Identify which cell holds the provided text, then report its (x, y) central coordinate. 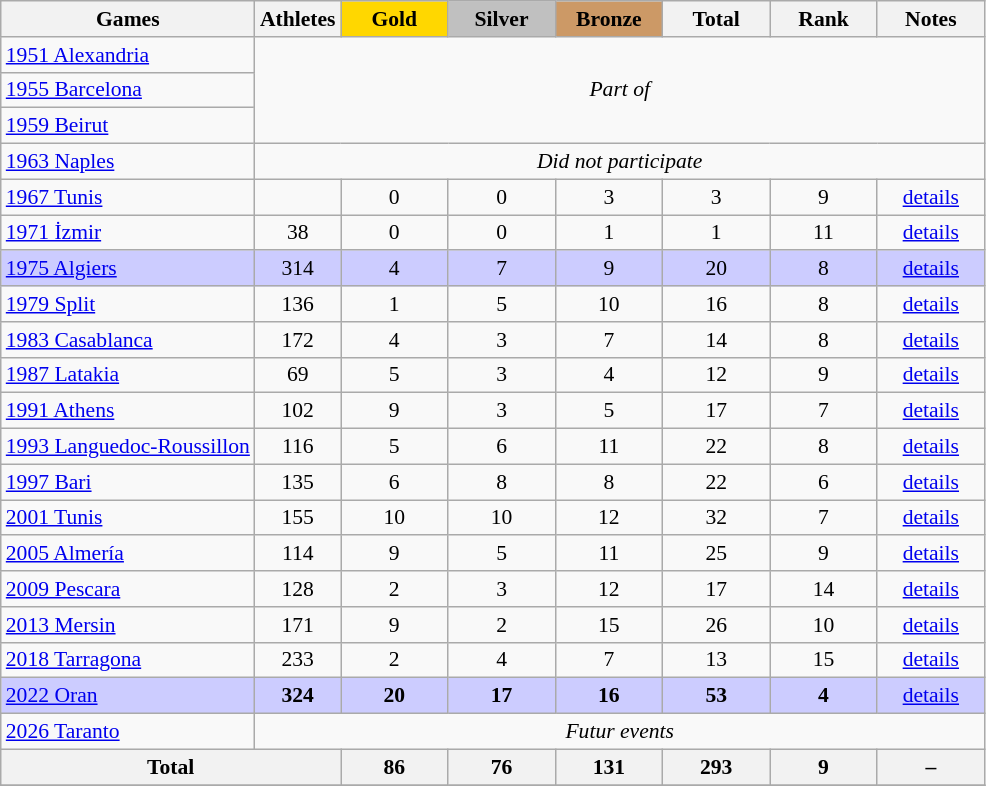
135 (298, 482)
69 (298, 375)
1975 Algiers (128, 269)
128 (298, 589)
1987 Latakia (128, 375)
– (930, 767)
25 (716, 554)
Part of (620, 90)
2018 Tarragona (128, 660)
2001 Tunis (128, 518)
1955 Barcelona (128, 90)
1967 Tunis (128, 197)
1991 Athens (128, 411)
116 (298, 447)
114 (298, 554)
Notes (930, 19)
Silver (502, 19)
38 (298, 233)
Gold (394, 19)
13 (716, 660)
2026 Taranto (128, 732)
1979 Split (128, 304)
Bronze (608, 19)
155 (298, 518)
172 (298, 340)
2013 Mersin (128, 625)
1963 Naples (128, 162)
233 (298, 660)
171 (298, 625)
Games (128, 19)
293 (716, 767)
Futur events (620, 732)
Did not participate (620, 162)
314 (298, 269)
86 (394, 767)
1959 Beirut (128, 126)
76 (502, 767)
32 (716, 518)
Athletes (298, 19)
1997 Bari (128, 482)
2009 Pescara (128, 589)
26 (716, 625)
1971 İzmir (128, 233)
2005 Almería (128, 554)
53 (716, 696)
1951 Alexandria (128, 55)
324 (298, 696)
Rank (824, 19)
136 (298, 304)
1983 Casablanca (128, 340)
102 (298, 411)
1993 Languedoc-Roussillon (128, 447)
2022 Oran (128, 696)
131 (608, 767)
